Return the (X, Y) coordinate for the center point of the cell that contains the specified text.  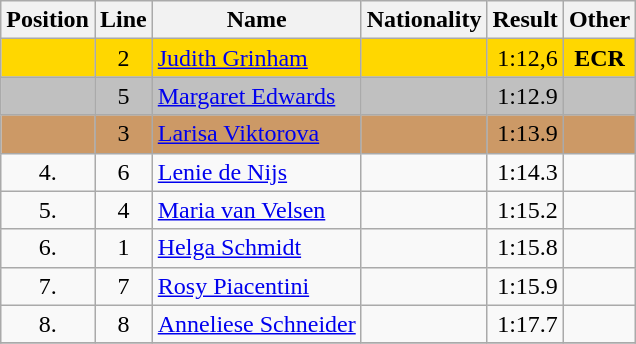
Judith Grinham (256, 58)
1:15.2 (525, 210)
1:17.7 (525, 324)
Margaret Edwards (256, 96)
6. (48, 248)
Name (256, 20)
1:13.9 (525, 134)
Anneliese Schneider (256, 324)
1:15.9 (525, 286)
Larisa Viktorova (256, 134)
4 (123, 210)
Line (123, 20)
Lenie de Nijs (256, 172)
Result (525, 20)
Position (48, 20)
ECR (599, 58)
8. (48, 324)
6 (123, 172)
7 (123, 286)
1 (123, 248)
7. (48, 286)
4. (48, 172)
Nationality (424, 20)
Maria van Velsen (256, 210)
5. (48, 210)
Other (599, 20)
1:14.3 (525, 172)
1:12.9 (525, 96)
8 (123, 324)
1:12,6 (525, 58)
2 (123, 58)
Helga Schmidt (256, 248)
1:15.8 (525, 248)
Rosy Piacentini (256, 286)
5 (123, 96)
3 (123, 134)
